Determine the [x, y] coordinate at the center of the cell enclosing the given text.  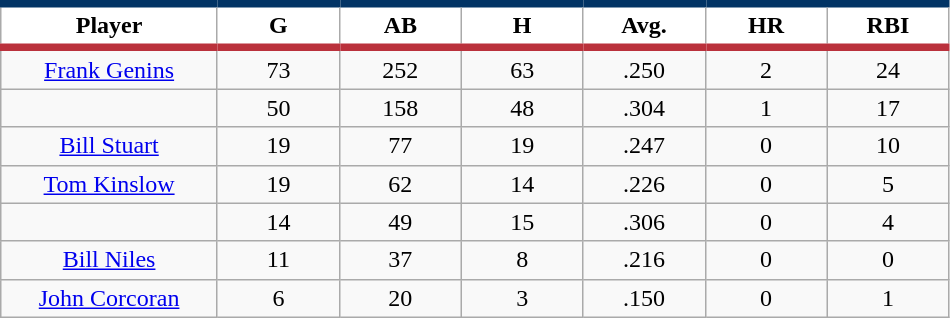
.150 [644, 298]
49 [400, 222]
.247 [644, 146]
11 [278, 260]
HR [766, 26]
RBI [888, 26]
17 [888, 108]
Avg. [644, 26]
4 [888, 222]
.306 [644, 222]
10 [888, 146]
63 [522, 68]
Tom Kinslow [110, 184]
158 [400, 108]
252 [400, 68]
50 [278, 108]
John Corcoran [110, 298]
AB [400, 26]
20 [400, 298]
62 [400, 184]
48 [522, 108]
.216 [644, 260]
.226 [644, 184]
73 [278, 68]
Player [110, 26]
G [278, 26]
.250 [644, 68]
Frank Genins [110, 68]
H [522, 26]
2 [766, 68]
Bill Stuart [110, 146]
37 [400, 260]
3 [522, 298]
24 [888, 68]
6 [278, 298]
77 [400, 146]
15 [522, 222]
5 [888, 184]
Bill Niles [110, 260]
8 [522, 260]
.304 [644, 108]
